From the cell containing the given text, extract its center point as [X, Y] coordinate. 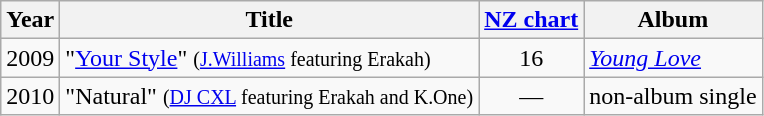
Title [270, 20]
"Natural" (DJ CXL featuring Erakah and K.One) [270, 96]
NZ chart [532, 20]
Year [30, 20]
— [532, 96]
Album [673, 20]
2010 [30, 96]
non-album single [673, 96]
16 [532, 58]
2009 [30, 58]
"Your Style" (J.Williams featuring Erakah) [270, 58]
Young Love [673, 58]
